Provide the [x, y] coordinate of the cell's center where the given text is located.  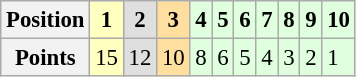
7 [267, 20]
12 [140, 58]
15 [106, 58]
Position [46, 20]
9 [311, 20]
Points [46, 58]
